For the text-containing cell, return its midpoint in [X, Y] coordinate format. 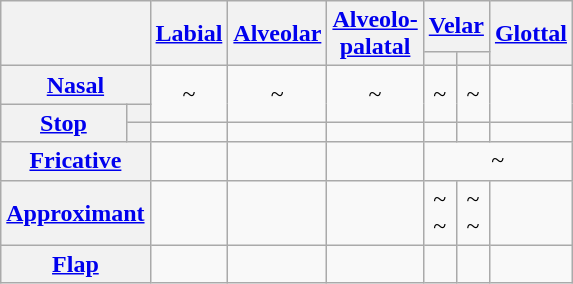
Alveolo-palatal [375, 34]
Velar [456, 26]
Flap [76, 264]
Glottal [530, 34]
Nasal [76, 85]
Labial [189, 34]
Approximant [76, 212]
Stop [64, 123]
Fricative [76, 161]
Alveolar [278, 34]
